Return [x, y] of the center of cell containing provided text 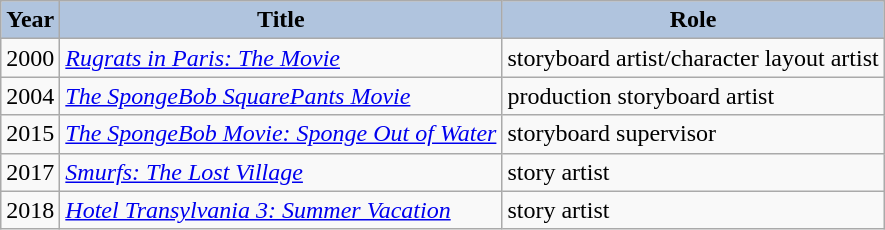
2000 [30, 58]
storyboard supervisor [693, 134]
The SpongeBob SquarePants Movie [281, 96]
storyboard artist/character layout artist [693, 58]
Role [693, 20]
2018 [30, 210]
Title [281, 20]
Smurfs: The Lost Village [281, 172]
Rugrats in Paris: The Movie [281, 58]
Hotel Transylvania 3: Summer Vacation [281, 210]
The SpongeBob Movie: Sponge Out of Water [281, 134]
production storyboard artist [693, 96]
Year [30, 20]
2015 [30, 134]
2004 [30, 96]
2017 [30, 172]
